For the text-containing cell, return its midpoint in [x, y] coordinate format. 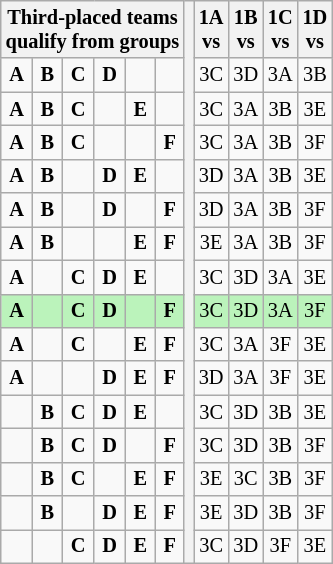
1Cvs [280, 29]
Third-placed teamsqualify from groups [92, 29]
1Bvs [246, 29]
1Avs [212, 29]
1Dvs [316, 29]
